For the text-containing cell, return its midpoint in (X, Y) coordinate format. 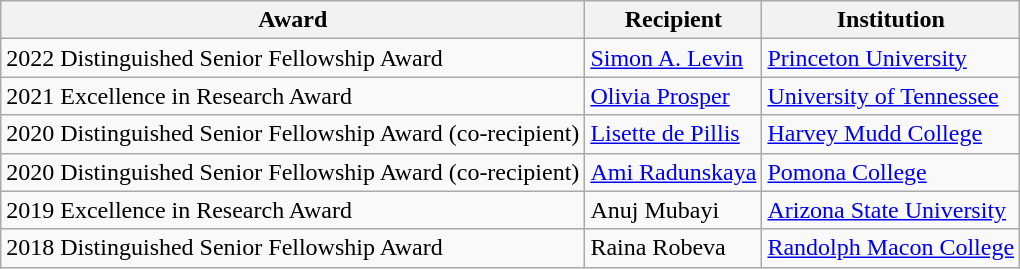
University of Tennessee (891, 96)
Lisette de Pillis (674, 134)
Pomona College (891, 172)
Award (293, 20)
Institution (891, 20)
Simon A. Levin (674, 58)
Recipient (674, 20)
Arizona State University (891, 210)
2018 Distinguished Senior Fellowship Award (293, 248)
Harvey Mudd College (891, 134)
Anuj Mubayi (674, 210)
Raina Robeva (674, 248)
Randolph Macon College (891, 248)
2022 Distinguished Senior Fellowship Award (293, 58)
2021 Excellence in Research Award (293, 96)
Ami Radunskaya (674, 172)
Olivia Prosper (674, 96)
Princeton University (891, 58)
2019 Excellence in Research Award (293, 210)
